Return the (x, y) coordinate for the center point of the cell that contains the specified text.  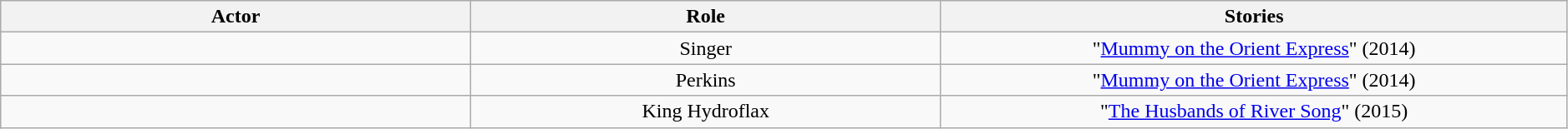
Singer (705, 48)
Role (705, 17)
King Hydroflax (705, 112)
"The Husbands of River Song" (2015) (1254, 112)
Actor (236, 17)
Stories (1254, 17)
Perkins (705, 80)
